Capture the cell that displays the provided text and extract its [X, Y] central coordinate. 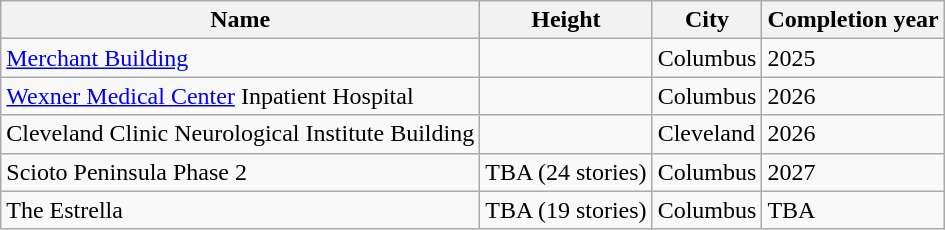
Height [566, 20]
Cleveland Clinic Neurological Institute Building [240, 134]
Wexner Medical Center Inpatient Hospital [240, 96]
Name [240, 20]
TBA (19 stories) [566, 210]
TBA (24 stories) [566, 172]
2025 [853, 58]
2027 [853, 172]
Merchant Building [240, 58]
TBA [853, 210]
The Estrella [240, 210]
City [707, 20]
Completion year [853, 20]
Cleveland [707, 134]
Scioto Peninsula Phase 2 [240, 172]
